Search for the cell housing the specified text and yield its [x, y] center coordinate. 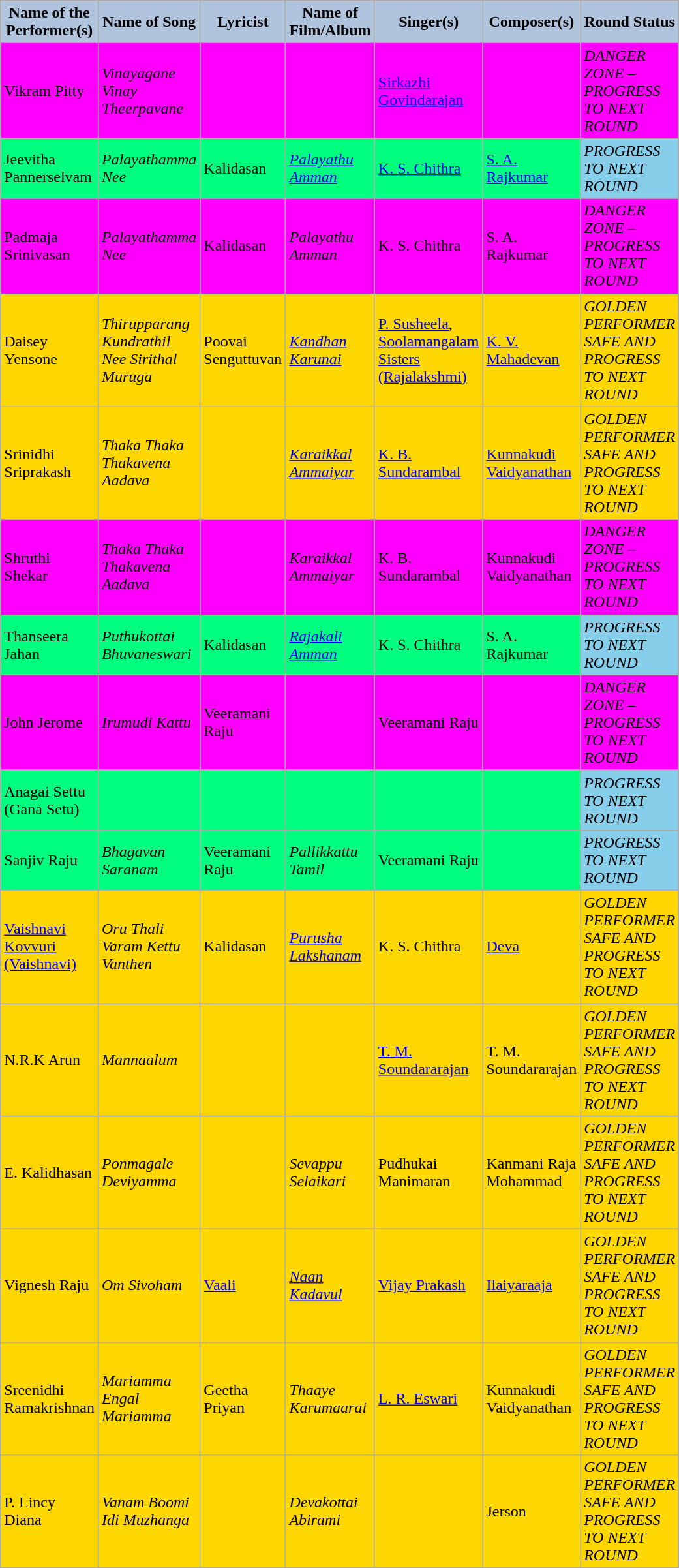
Name of the Performer(s) [50, 22]
Thaaye Karumaarai [330, 1399]
K. V. Mahadevan [532, 350]
Kandhan Karunai [330, 350]
Geetha Priyan [243, 1399]
Vaali [243, 1285]
Thirupparang Kundrathil Nee Sirithal Muruga [149, 350]
Rajakali Amman [330, 645]
Pallikkattu Tamil [330, 860]
Vanam Boomi Idi Muzhanga [149, 1511]
Kanmani Raja Mohammad [532, 1173]
Vaishnavi Kovvuri (Vaishnavi) [50, 946]
Mariamma Engal Mariamma [149, 1399]
Vijay Prakash [429, 1285]
Mannaalum [149, 1060]
P. Lincy Diana [50, 1511]
Naan Kadavul [330, 1285]
Oru Thali Varam Kettu Vanthen [149, 946]
L. R. Eswari [429, 1399]
Srinidhi Sriprakash [50, 463]
Pudhukai Manimaran [429, 1173]
Sanjiv Raju [50, 860]
Jeevitha Pannerselvam [50, 168]
Daisey Yensone [50, 350]
Round Status [630, 22]
Lyricist [243, 22]
Bhagavan Saranam [149, 860]
Name of Song [149, 22]
Padmaja Srinivasan [50, 246]
Ilaiyaraaja [532, 1285]
Vignesh Raju [50, 1285]
Poovai Senguttuvan [243, 350]
Singer(s) [429, 22]
Om Sivoham [149, 1285]
Composer(s) [532, 22]
P. Susheela, Soolamangalam Sisters (Rajalakshmi) [429, 350]
Vikram Pitty [50, 91]
Anagai Settu (Gana Setu) [50, 800]
Ponmagale Deviyamma [149, 1173]
N.R.K Arun [50, 1060]
Shruthi Shekar [50, 567]
Sevappu Selaikari [330, 1173]
Vinayagane Vinay Theerpavane [149, 91]
Purusha Lakshanam [330, 946]
Name of Film/Album [330, 22]
Devakottai Abirami [330, 1511]
Deva [532, 946]
Sreenidhi Ramakrishnan [50, 1399]
Jerson [532, 1511]
Thanseera Jahan [50, 645]
John Jerome [50, 722]
Irumudi Kattu [149, 722]
E. Kalidhasan [50, 1173]
Sirkazhi Govindarajan [429, 91]
Puthukottai Bhuvaneswari [149, 645]
